Provide the (X, Y) coordinate of the cell's center where the given text is located.  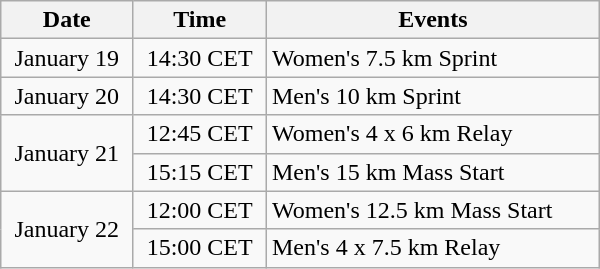
January 21 (67, 153)
Time (200, 20)
Women's 12.5 km Mass Start (432, 210)
Men's 10 km Sprint (432, 96)
Men's 4 x 7.5 km Relay (432, 248)
Women's 4 x 6 km Relay (432, 134)
15:00 CET (200, 248)
12:00 CET (200, 210)
January 19 (67, 58)
January 20 (67, 96)
Men's 15 km Mass Start (432, 172)
January 22 (67, 229)
Date (67, 20)
15:15 CET (200, 172)
12:45 CET (200, 134)
Events (432, 20)
Women's 7.5 km Sprint (432, 58)
